Capture the cell that displays the provided text and extract its (x, y) central coordinate. 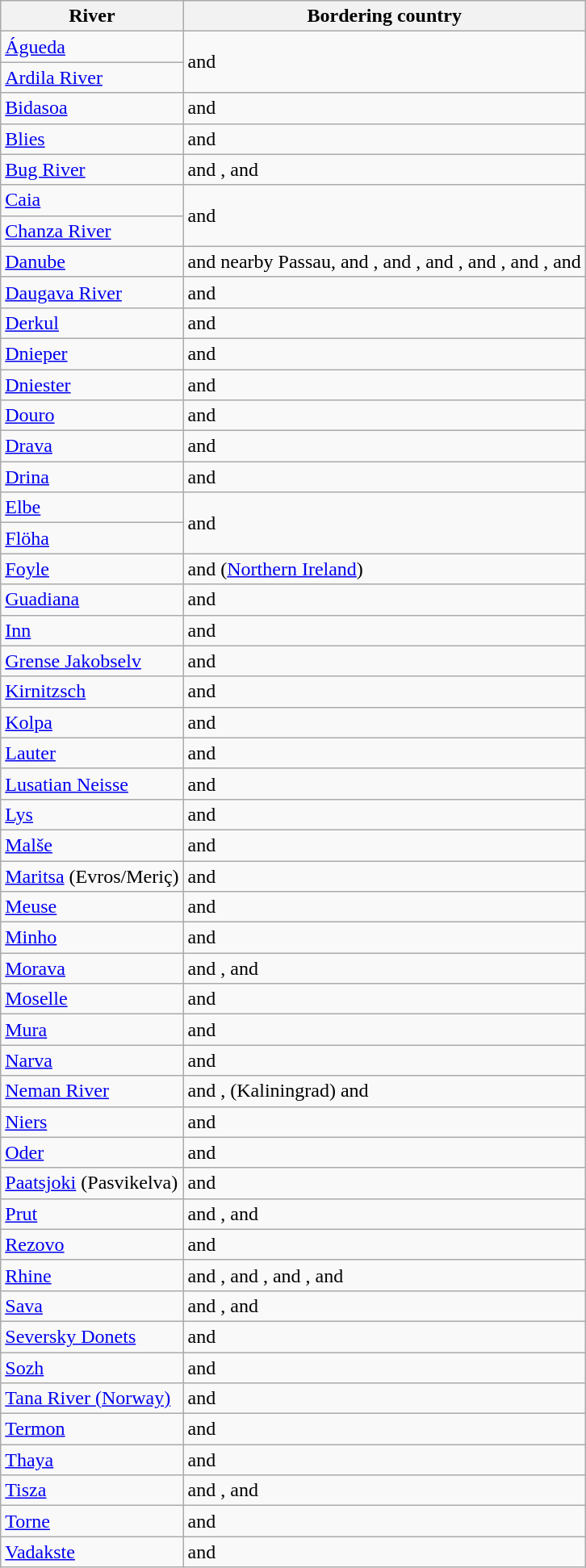
Tisza (92, 1491)
Thaya (92, 1460)
Torne (92, 1521)
Lauter (92, 753)
Kirnitzsch (92, 692)
Minho (92, 938)
Meuse (92, 907)
Foyle (92, 569)
Bidasoa (92, 108)
Mura (92, 1030)
Douro (92, 416)
Ardila River (92, 77)
Inn (92, 630)
Dniester (92, 385)
Lys (92, 814)
Rezovo (92, 1244)
Elbe (92, 508)
Grense Jakobselv (92, 661)
Maritsa (Evros/Meriç) (92, 876)
Malše (92, 845)
Derkul (92, 323)
Caia (92, 200)
Sozh (92, 1368)
Águeda (92, 47)
Niers (92, 1122)
and (Northern Ireland) (384, 569)
Lusatian Neisse (92, 784)
Bordering country (384, 16)
Drava (92, 446)
Rhine (92, 1275)
Drina (92, 477)
Oder (92, 1152)
Danube (92, 261)
Blies (92, 139)
Narva (92, 1060)
Neman River (92, 1091)
Prut (92, 1214)
Sava (92, 1306)
Bug River (92, 169)
and , and , and , and (384, 1275)
Dnieper (92, 353)
Daugava River (92, 292)
Termon (92, 1429)
Seversky Donets (92, 1336)
Paatsjoki (Pasvikelva) (92, 1183)
Morava (92, 968)
Flöha (92, 538)
and nearby Passau, and , and , and , and , and , and (384, 261)
Tana River (Norway) (92, 1399)
Chanza River (92, 231)
Vadakste (92, 1552)
River (92, 16)
Kolpa (92, 722)
Guadiana (92, 600)
and , (Kaliningrad) and (384, 1091)
Moselle (92, 999)
